Pinpoint the cell where the given text exists, returning its [X, Y] midpoint coordinate. 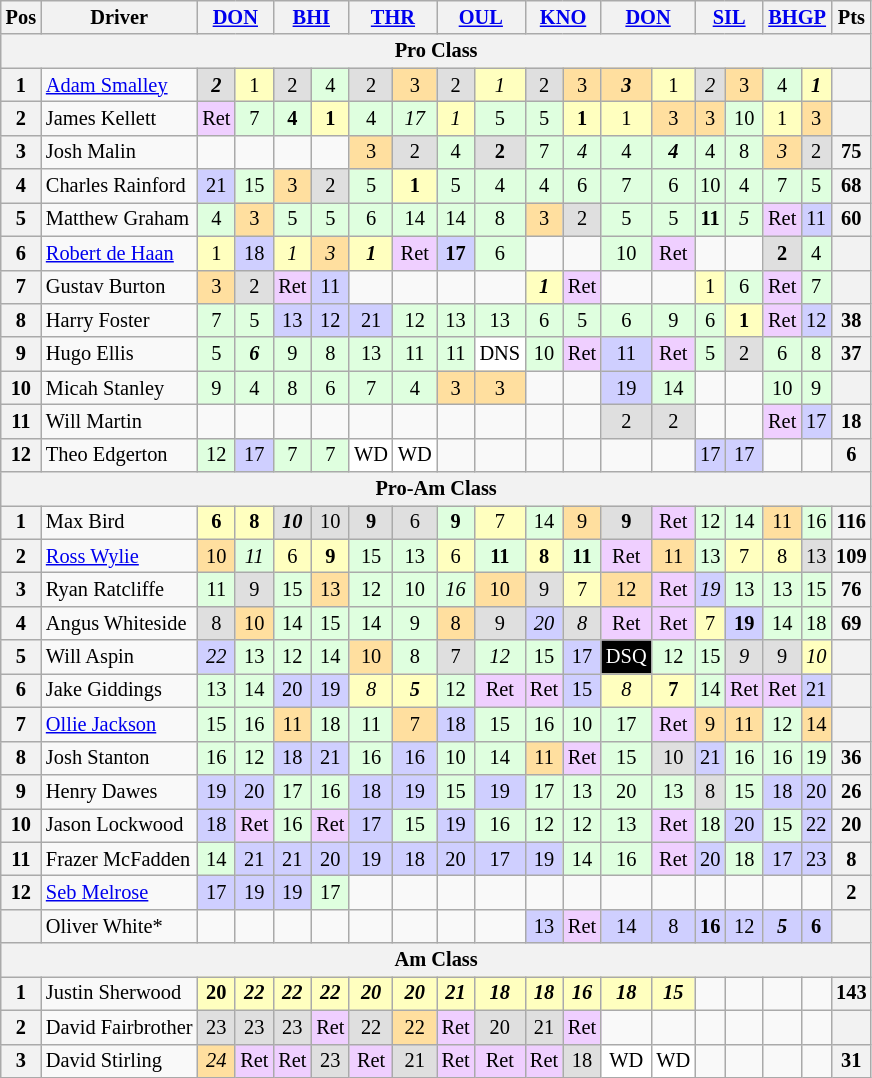
SIL [729, 17]
THR [392, 17]
24 [216, 1061]
David Stirling [119, 1061]
Harry Foster [119, 320]
109 [851, 556]
Seb Melrose [119, 892]
Gustav Burton [119, 287]
Ross Wylie [119, 556]
Jason Lockwood [119, 825]
Pts [851, 17]
Driver [119, 17]
69 [851, 623]
76 [851, 589]
Hugo Ellis [119, 354]
116 [851, 522]
Pro Class [436, 51]
Robert de Haan [119, 253]
James Kellett [119, 118]
Frazer McFadden [119, 859]
Angus Whiteside [119, 623]
26 [851, 791]
KNO [563, 17]
36 [851, 758]
75 [851, 152]
Max Bird [119, 522]
Micah Stanley [119, 388]
Oliver White* [119, 926]
Ryan Ratcliffe [119, 589]
60 [851, 219]
Pos [21, 17]
Josh Malin [119, 152]
BHI [311, 17]
Justin Sherwood [119, 993]
Charles Rainford [119, 186]
Josh Stanton [119, 758]
David Fairbrother [119, 1027]
Theo Edgerton [119, 455]
Pro-Am Class [436, 489]
143 [851, 993]
DSQ [626, 657]
Henry Dawes [119, 791]
38 [851, 320]
DNS [500, 354]
Adam Smalley [119, 85]
37 [851, 354]
31 [851, 1061]
Jake Giddings [119, 690]
Will Martin [119, 421]
Will Aspin [119, 657]
BHGP [797, 17]
68 [851, 186]
Am Class [436, 960]
Matthew Graham [119, 219]
Ollie Jackson [119, 724]
OUL [481, 17]
